From the cell containing the given text, extract its center point as [X, Y] coordinate. 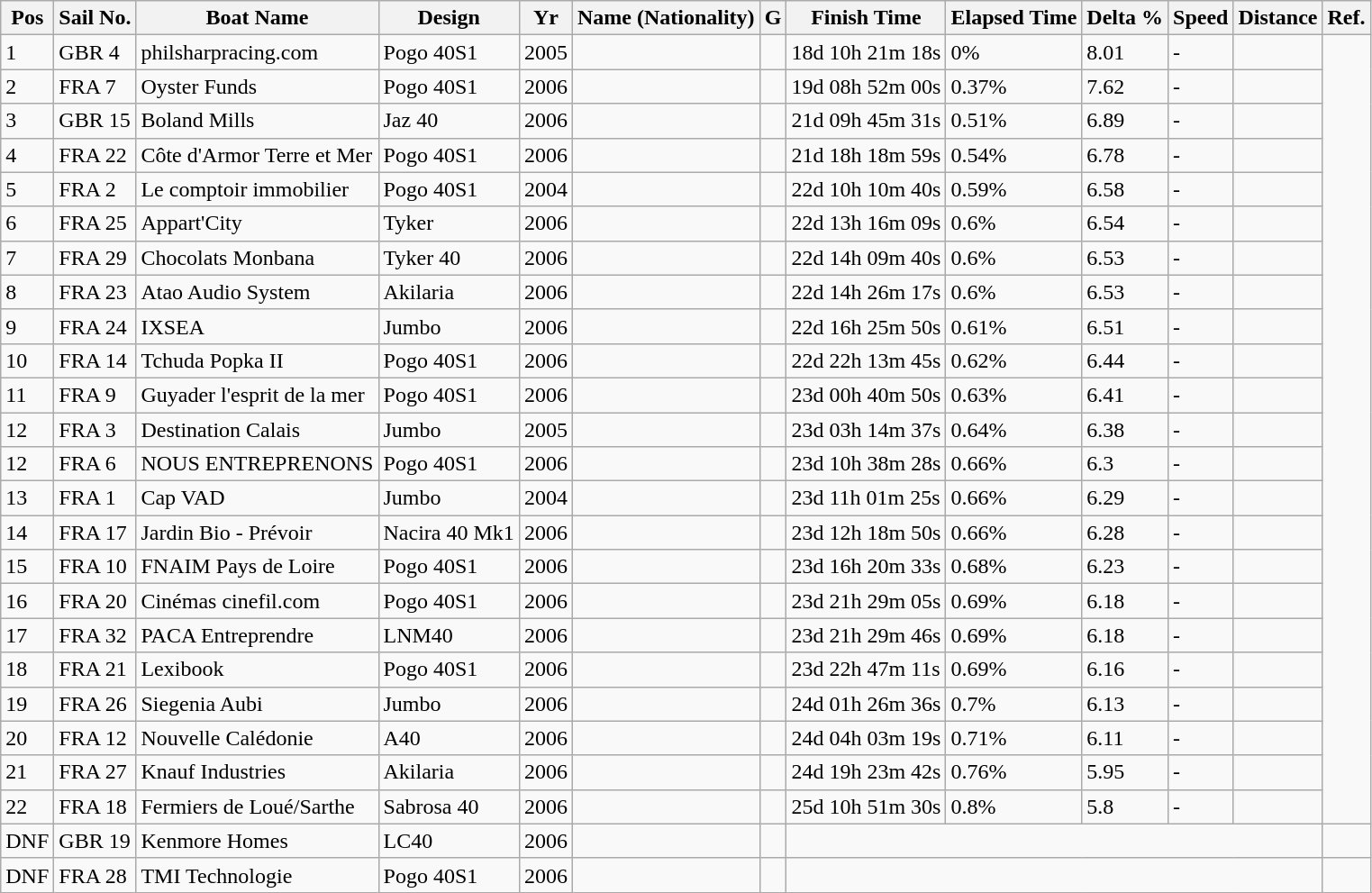
Guyader l'esprit de la mer [258, 395]
Cinémas cinefil.com [258, 601]
Destination Calais [258, 430]
FRA 18 [95, 806]
6.3 [1125, 464]
Tchuda Popka II [258, 360]
6.51 [1125, 326]
FRA 26 [95, 704]
6.89 [1125, 121]
GBR 19 [95, 841]
Delta % [1125, 18]
0.76% [1014, 772]
19 [27, 704]
FRA 25 [95, 223]
15 [27, 567]
Nouvelle Calédonie [258, 738]
GBR 15 [95, 121]
5.95 [1125, 772]
13 [27, 498]
10 [27, 360]
0.71% [1014, 738]
24d 04h 03m 19s [867, 738]
0.51% [1014, 121]
17 [27, 635]
Ref. [1346, 18]
Cap VAD [258, 498]
Boland Mills [258, 121]
Distance [1277, 18]
18 [27, 670]
6 [27, 223]
0.37% [1014, 87]
23d 16h 20m 33s [867, 567]
Elapsed Time [1014, 18]
FRA 10 [95, 567]
3 [27, 121]
6.16 [1125, 670]
0.68% [1014, 567]
Atao Audio System [258, 292]
FRA 17 [95, 533]
FRA 28 [95, 875]
Nacira 40 Mk1 [449, 533]
Côte d'Armor Terre et Mer [258, 155]
0.62% [1014, 360]
22d 14h 26m 17s [867, 292]
21 [27, 772]
Design [449, 18]
6.23 [1125, 567]
FRA 22 [95, 155]
PACA Entreprendre [258, 635]
8.01 [1125, 52]
6.44 [1125, 360]
21d 09h 45m 31s [867, 121]
24d 01h 26m 36s [867, 704]
LC40 [449, 841]
G [773, 18]
Tyker 40 [449, 258]
Kenmore Homes [258, 841]
21d 18h 18m 59s [867, 155]
NOUS ENTREPRENONS [258, 464]
14 [27, 533]
6.38 [1125, 430]
FRA 32 [95, 635]
6.78 [1125, 155]
LNM40 [449, 635]
FRA 29 [95, 258]
Appart'City [258, 223]
FRA 3 [95, 430]
16 [27, 601]
23d 22h 47m 11s [867, 670]
7.62 [1125, 87]
0% [1014, 52]
FRA 20 [95, 601]
Jardin Bio - Prévoir [258, 533]
22d 22h 13m 45s [867, 360]
0.8% [1014, 806]
Sail No. [95, 18]
6.54 [1125, 223]
22d 14h 09m 40s [867, 258]
23d 10h 38m 28s [867, 464]
6.11 [1125, 738]
FRA 12 [95, 738]
5.8 [1125, 806]
Speed [1201, 18]
0.64% [1014, 430]
FRA 27 [95, 772]
22d 16h 25m 50s [867, 326]
0.7% [1014, 704]
FRA 21 [95, 670]
5 [27, 189]
Fermiers de Loué/Sarthe [258, 806]
Le comptoir immobilier [258, 189]
6.58 [1125, 189]
IXSEA [258, 326]
Chocolats Monbana [258, 258]
Pos [27, 18]
23d 12h 18m 50s [867, 533]
23d 11h 01m 25s [867, 498]
6.29 [1125, 498]
FNAIM Pays de Loire [258, 567]
Oyster Funds [258, 87]
Name (Nationality) [666, 18]
Lexibook [258, 670]
9 [27, 326]
23d 21h 29m 05s [867, 601]
Yr [546, 18]
Finish Time [867, 18]
FRA 2 [95, 189]
8 [27, 292]
0.61% [1014, 326]
25d 10h 51m 30s [867, 806]
FRA 6 [95, 464]
1 [27, 52]
GBR 4 [95, 52]
2 [27, 87]
Sabrosa 40 [449, 806]
0.59% [1014, 189]
A40 [449, 738]
0.63% [1014, 395]
19d 08h 52m 00s [867, 87]
22 [27, 806]
FRA 9 [95, 395]
FRA 24 [95, 326]
22d 10h 10m 40s [867, 189]
Siegenia Aubi [258, 704]
philsharpracing.com [258, 52]
6.13 [1125, 704]
Tyker [449, 223]
TMI Technologie [258, 875]
0.54% [1014, 155]
18d 10h 21m 18s [867, 52]
20 [27, 738]
6.41 [1125, 395]
FRA 1 [95, 498]
6.28 [1125, 533]
FRA 14 [95, 360]
23d 21h 29m 46s [867, 635]
22d 13h 16m 09s [867, 223]
Boat Name [258, 18]
11 [27, 395]
FRA 7 [95, 87]
24d 19h 23m 42s [867, 772]
FRA 23 [95, 292]
23d 00h 40m 50s [867, 395]
Knauf Industries [258, 772]
Jaz 40 [449, 121]
23d 03h 14m 37s [867, 430]
7 [27, 258]
4 [27, 155]
